For the text-containing cell, return its midpoint in (X, Y) coordinate format. 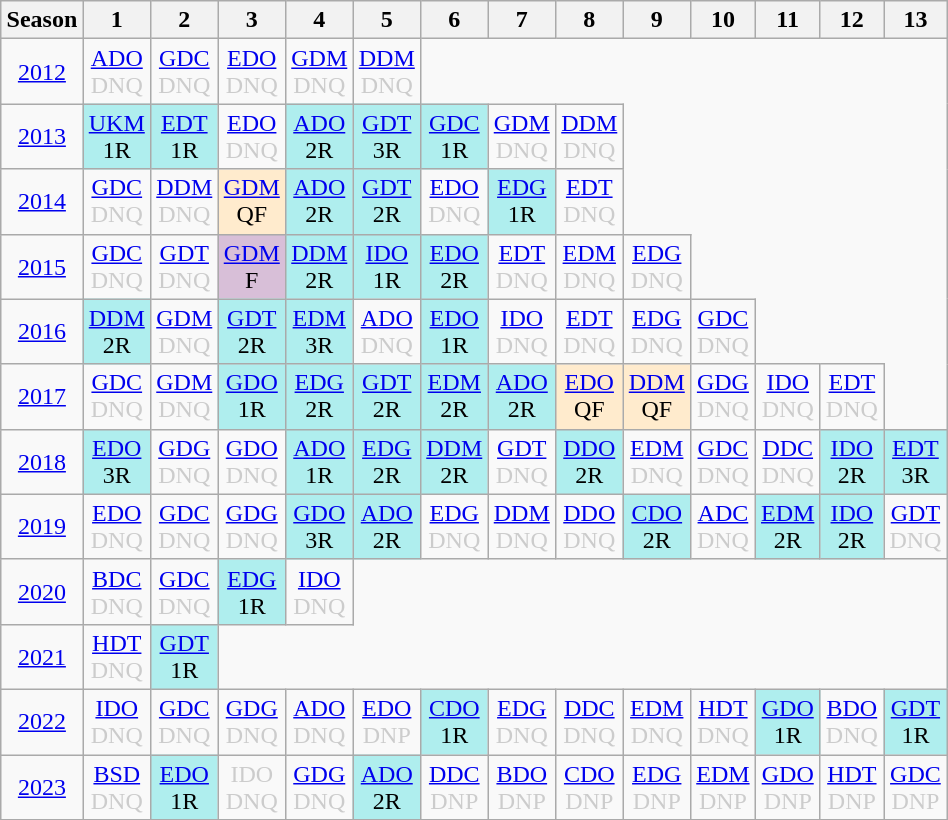
EDT1R (185, 136)
3 (252, 20)
IDO1R (387, 266)
2014 (42, 202)
11 (788, 20)
BDODNP (522, 786)
DDODNQ (590, 526)
2012 (42, 72)
4 (320, 20)
GDO3R (320, 526)
EDMDNP (724, 786)
2023 (42, 786)
BDCDNQ (117, 592)
EDO3R (117, 462)
BSDDNQ (117, 786)
EDODNP (387, 722)
12 (852, 20)
GDODNP (788, 786)
7 (522, 20)
2 (185, 20)
2017 (42, 396)
6 (455, 20)
GDT3R (387, 136)
2018 (42, 462)
ADO1R (320, 462)
ADCDNQ (724, 526)
HDTDNP (852, 786)
EDO2R (455, 266)
GDMQF (252, 202)
CDO1R (455, 722)
CDODNP (590, 786)
UKM1R (117, 136)
8 (590, 20)
EDGDNP (657, 786)
2016 (42, 332)
Season (42, 20)
EDT3R (916, 462)
2021 (42, 656)
GDC1R (455, 136)
CDO2R (657, 526)
GDCDNP (916, 786)
2013 (42, 136)
9 (657, 20)
GDMF (252, 266)
EDOQF (590, 396)
DDMQF (657, 396)
EDM3R (320, 332)
10 (724, 20)
2022 (42, 722)
BDODNQ (852, 722)
5 (387, 20)
GDODNQ (252, 462)
2020 (42, 592)
1 (117, 20)
2019 (42, 526)
DDCDNP (455, 786)
DDO2R (590, 462)
13 (916, 20)
2015 (42, 266)
